Extract the (x, y) coordinate from the center of the cell holding the provided text.  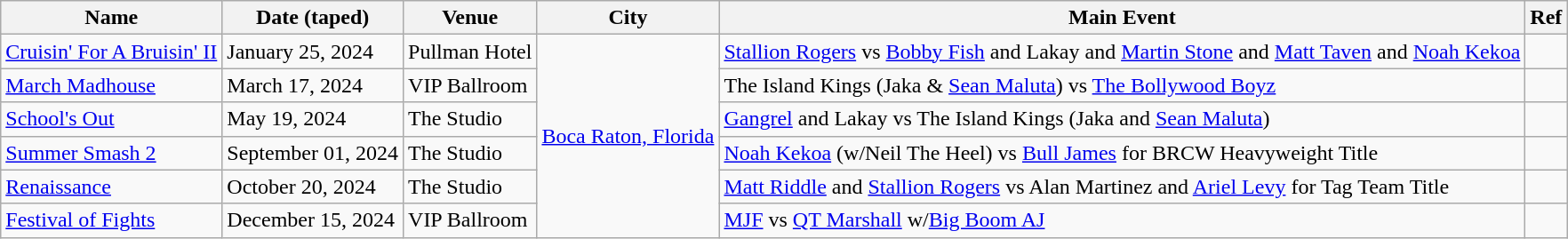
March Madhouse (112, 85)
City (628, 18)
Venue (470, 18)
MJF vs QT Marshall w/Big Boom AJ (1122, 220)
Stallion Rogers vs Bobby Fish and Lakay and Martin Stone and Matt Taven and Noah Kekoa (1122, 52)
March 17, 2024 (313, 85)
December 15, 2024 (313, 220)
January 25, 2024 (313, 52)
Gangrel and Lakay vs The Island Kings (Jaka and Sean Maluta) (1122, 119)
Ref (1547, 18)
Festival of Fights (112, 220)
Name (112, 18)
School's Out (112, 119)
May 19, 2024 (313, 119)
Pullman Hotel (470, 52)
Summer Smash 2 (112, 153)
October 20, 2024 (313, 187)
Date (taped) (313, 18)
The Island Kings (Jaka & Sean Maluta) vs The Bollywood Boyz (1122, 85)
Boca Raton, Florida (628, 136)
Cruisin' For A Bruisin' II (112, 52)
Renaissance (112, 187)
Main Event (1122, 18)
September 01, 2024 (313, 153)
Noah Kekoa (w/Neil The Heel) vs Bull James for BRCW Heavyweight Title (1122, 153)
Matt Riddle and Stallion Rogers vs Alan Martinez and Ariel Levy for Tag Team Title (1122, 187)
